Capture the cell that displays the provided text and extract its (X, Y) central coordinate. 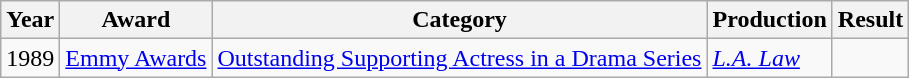
Emmy Awards (136, 58)
Award (136, 20)
1989 (30, 58)
Year (30, 20)
Category (460, 20)
Outstanding Supporting Actress in a Drama Series (460, 58)
Production (770, 20)
L.A. Law (770, 58)
Result (870, 20)
